Return [X, Y] of the center of cell containing provided text 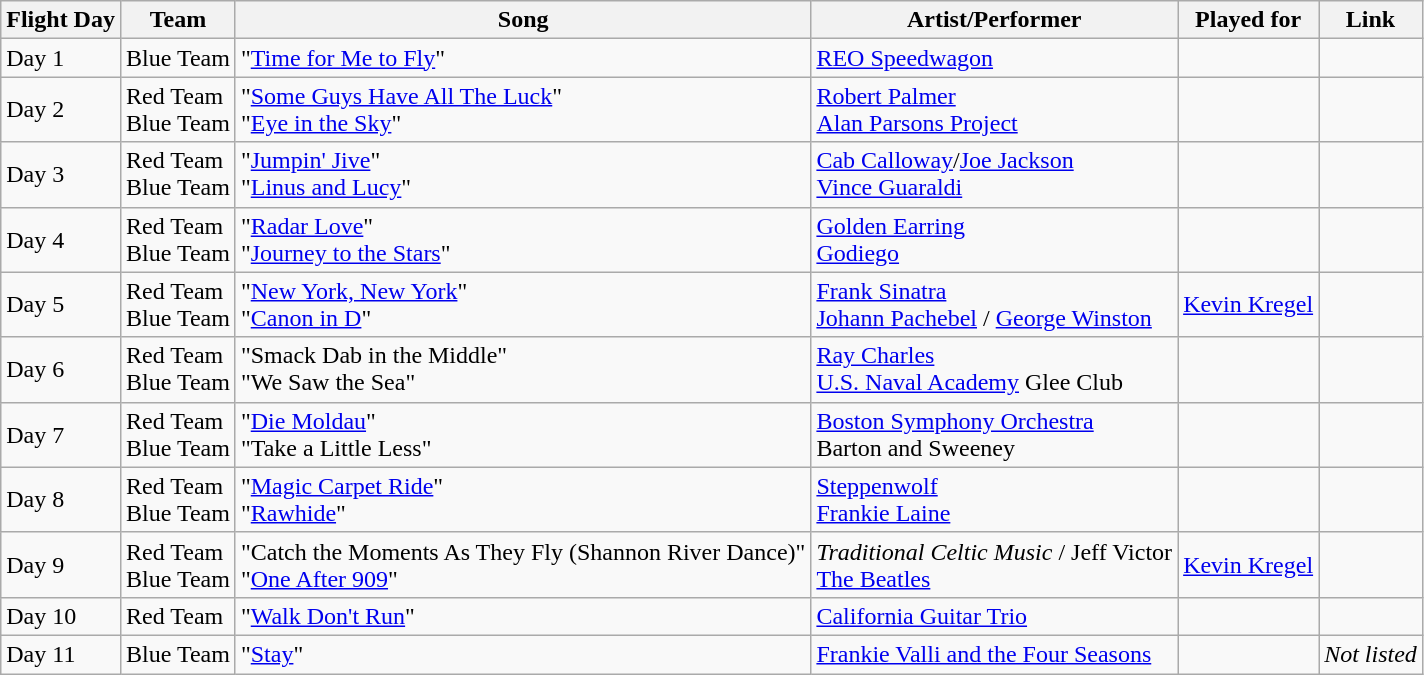
"Time for Me to Fly" [522, 58]
REO Speedwagon [994, 58]
Red Team [178, 616]
"Smack Dab in the Middle" "We Saw the Sea" [522, 370]
Day 11 [61, 654]
"Die Moldau" "Take a Little Less" [522, 434]
Not listed [1371, 654]
Day 9 [61, 564]
Day 3 [61, 174]
Played for [1248, 20]
Traditional Celtic Music / Jeff Victor The Beatles [994, 564]
Day 5 [61, 304]
"Stay" [522, 654]
Day 1 [61, 58]
"New York, New York" "Canon in D" [522, 304]
"Catch the Moments As They Fly (Shannon River Dance)" "One After 909" [522, 564]
Flight Day [61, 20]
Day 8 [61, 500]
Steppenwolf Frankie Laine [994, 500]
Cab Calloway/Joe Jackson Vince Guaraldi [994, 174]
Team [178, 20]
Day 6 [61, 370]
California Guitar Trio [994, 616]
"Walk Don't Run" [522, 616]
Frankie Valli and the Four Seasons [994, 654]
Ray Charles U.S. Naval Academy Glee Club [994, 370]
Robert Palmer Alan Parsons Project [994, 110]
"Some Guys Have All The Luck" "Eye in the Sky" [522, 110]
Day 10 [61, 616]
Golden Earring Godiego [994, 240]
Link [1371, 20]
Boston Symphony Orchestra Barton and Sweeney [994, 434]
Song [522, 20]
Day 7 [61, 434]
"Radar Love" "Journey to the Stars" [522, 240]
"Magic Carpet Ride" "Rawhide" [522, 500]
Frank Sinatra Johann Pachebel / George Winston [994, 304]
Day 4 [61, 240]
"Jumpin' Jive" "Linus and Lucy" [522, 174]
Day 2 [61, 110]
Artist/Performer [994, 20]
